Pinpoint the cell where the given text exists, returning its (X, Y) midpoint coordinate. 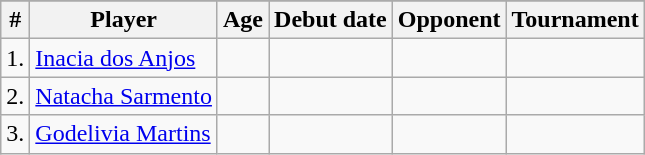
Opponent (449, 20)
Natacha Sarmento (124, 96)
Age (242, 20)
2. (16, 96)
Debut date (331, 20)
# (16, 20)
1. (16, 58)
3. (16, 134)
Player (124, 20)
Godelivia Martins (124, 134)
Inacia dos Anjos (124, 58)
Tournament (575, 20)
